Detect which cell encompasses the target text, then output its [X, Y] center coordinate. 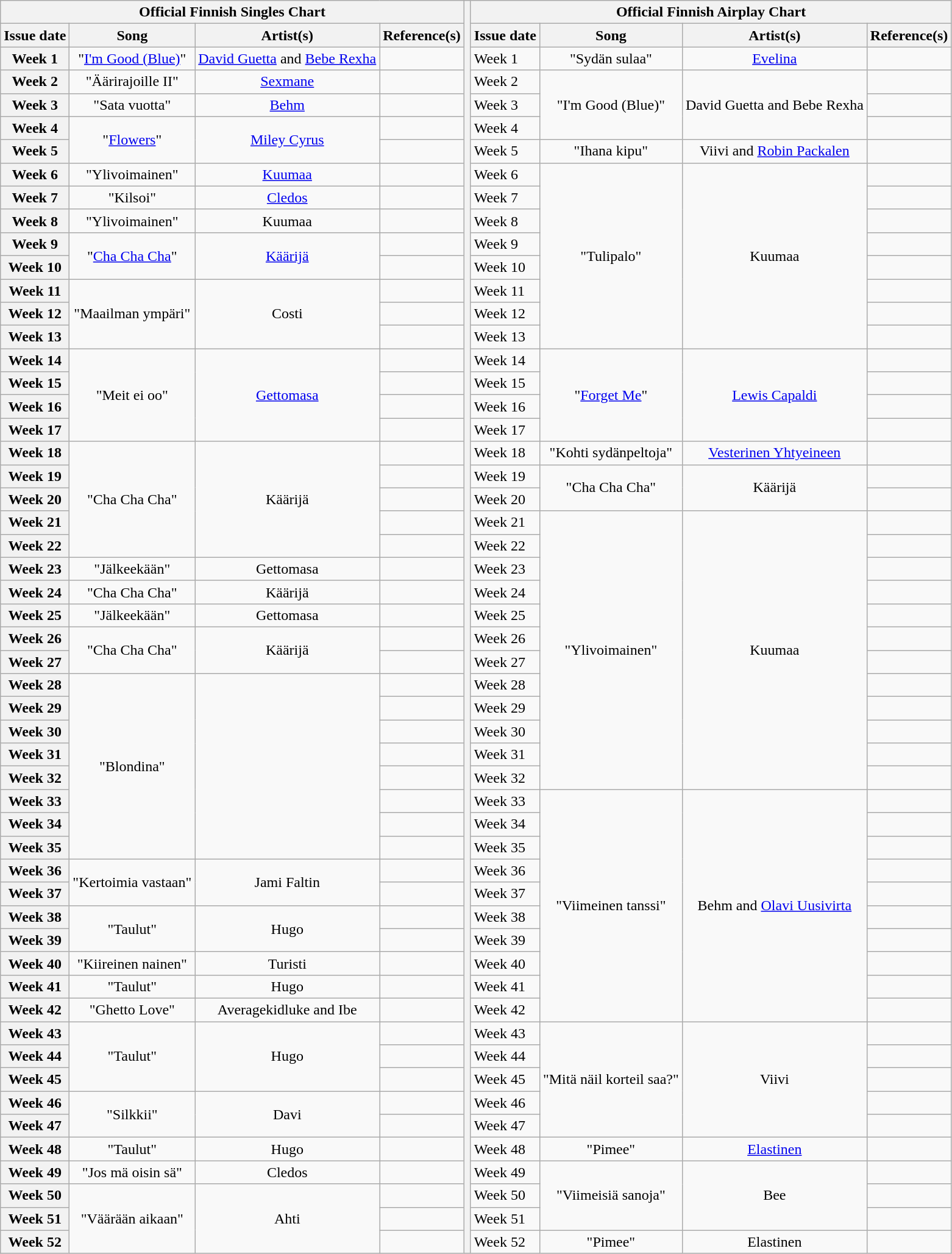
"Kilsoi" [132, 198]
"Silkkii" [132, 1114]
"Mitä näil korteil saa?" [611, 1080]
Davi [288, 1114]
Jami Faltin [288, 882]
Behm and Olavi Uusivirta [774, 906]
Vesterinen Yhtyeineen [774, 453]
"Viimeinen tanssi" [611, 906]
Viivi [774, 1080]
Sexmane [288, 82]
"Kohti sydänpeltoja" [611, 453]
"Sydän sulaa" [611, 59]
Bee [774, 1195]
"Väärään aikaan" [132, 1219]
Official Finnish Airplay Chart [711, 12]
"Meit ei oo" [132, 395]
"Ihana kipu" [611, 151]
Ahti [288, 1219]
"Forget Me" [611, 395]
"Viimeisiä sanoja" [611, 1195]
"Äärirajoille II" [132, 82]
Miley Cyrus [288, 140]
"Sata vuotta" [132, 105]
"Flowers" [132, 140]
"Kertoimia vastaan" [132, 882]
Turisti [288, 963]
"Tulipalo" [611, 255]
Lewis Capaldi [774, 395]
Behm [288, 105]
Costi [288, 314]
Viivi and Robin Packalen [774, 151]
"Ghetto Love" [132, 1010]
Evelina [774, 59]
"Blondina" [132, 766]
"Maailman ympäri" [132, 314]
"Kiireinen nainen" [132, 963]
Averagekidluke and Ibe [288, 1010]
"Jos mä oisin sä" [132, 1172]
Official Finnish Singles Chart [233, 12]
